Extract the (X, Y) coordinate from the center of the cell holding the provided text.  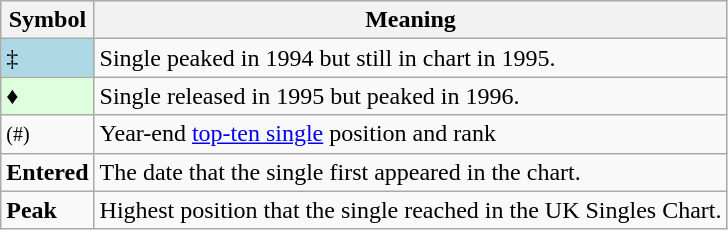
Single peaked in 1994 but still in chart in 1995. (410, 58)
Symbol (48, 20)
Year-end top-ten single position and rank (410, 134)
Peak (48, 210)
(#) (48, 134)
Meaning (410, 20)
‡ (48, 58)
Entered (48, 172)
The date that the single first appeared in the chart. (410, 172)
Highest position that the single reached in the UK Singles Chart. (410, 210)
♦ (48, 96)
Single released in 1995 but peaked in 1996. (410, 96)
